Return the (X, Y) coordinate for the center point of the cell that contains the specified text.  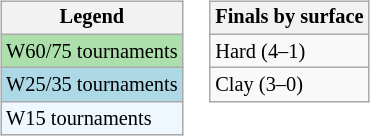
W60/75 tournaments (92, 51)
Legend (92, 18)
W25/35 tournaments (92, 85)
Hard (4–1) (289, 51)
W15 tournaments (92, 119)
Finals by surface (289, 18)
Clay (3–0) (289, 85)
